From the cell containing the given text, extract its center point as (x, y) coordinate. 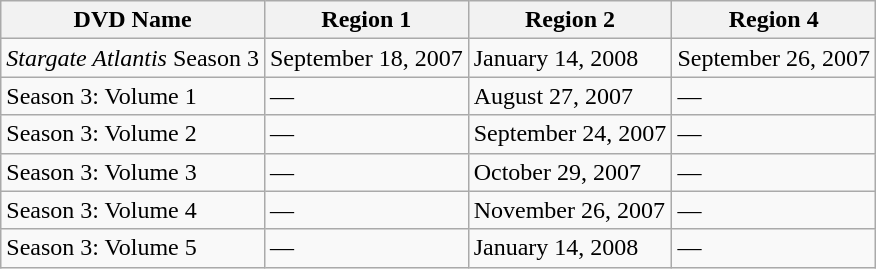
Season 3: Volume 2 (133, 134)
August 27, 2007 (570, 96)
Region 2 (570, 20)
November 26, 2007 (570, 210)
Region 1 (366, 20)
September 18, 2007 (366, 58)
Season 3: Volume 1 (133, 96)
Season 3: Volume 4 (133, 210)
October 29, 2007 (570, 172)
Stargate Atlantis Season 3 (133, 58)
Season 3: Volume 5 (133, 248)
September 24, 2007 (570, 134)
Season 3: Volume 3 (133, 172)
September 26, 2007 (774, 58)
Region 4 (774, 20)
DVD Name (133, 20)
